Scan for the cell matching the given text and deliver its (x, y) coordinate at center. 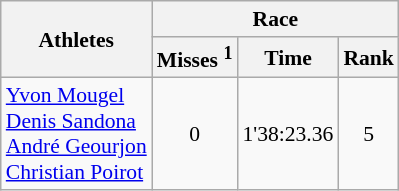
Time (288, 58)
Athletes (76, 40)
1'38:23.36 (288, 134)
0 (195, 134)
Yvon MougelDenis SandonaAndré GeourjonChristian Poirot (76, 134)
Misses 1 (195, 58)
5 (368, 134)
Race (276, 19)
Rank (368, 58)
